Determine the [x, y] coordinate at the center of the cell enclosing the given text.  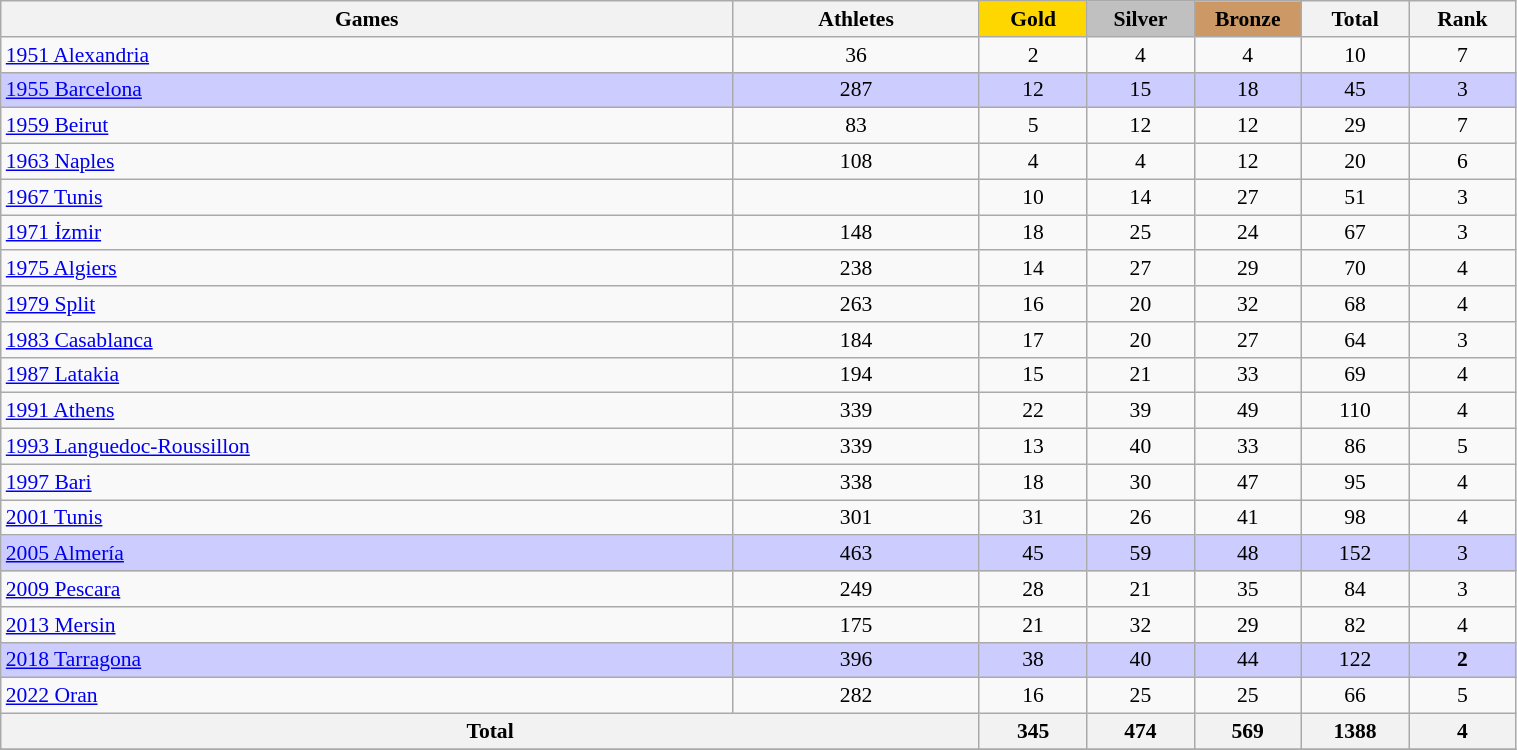
44 [1248, 660]
2013 Mersin [367, 625]
2009 Pescara [367, 589]
122 [1354, 660]
38 [1032, 660]
263 [856, 304]
2018 Tarragona [367, 660]
13 [1032, 447]
110 [1354, 411]
22 [1032, 411]
70 [1354, 269]
1971 İzmir [367, 233]
83 [856, 126]
396 [856, 660]
6 [1462, 162]
51 [1354, 197]
68 [1354, 304]
184 [856, 340]
338 [856, 482]
238 [856, 269]
1975 Algiers [367, 269]
Gold [1032, 19]
1967 Tunis [367, 197]
152 [1354, 554]
17 [1032, 340]
Rank [1462, 19]
24 [1248, 233]
Games [367, 19]
66 [1354, 696]
84 [1354, 589]
64 [1354, 340]
2001 Tunis [367, 518]
108 [856, 162]
36 [856, 55]
1979 Split [367, 304]
2005 Almería [367, 554]
26 [1140, 518]
1955 Barcelona [367, 90]
282 [856, 696]
345 [1032, 732]
86 [1354, 447]
1997 Bari [367, 482]
69 [1354, 375]
474 [1140, 732]
148 [856, 233]
67 [1354, 233]
249 [856, 589]
301 [856, 518]
1993 Languedoc-Roussillon [367, 447]
Athletes [856, 19]
287 [856, 90]
2022 Oran [367, 696]
463 [856, 554]
39 [1140, 411]
569 [1248, 732]
1963 Naples [367, 162]
1388 [1354, 732]
194 [856, 375]
1951 Alexandria [367, 55]
47 [1248, 482]
Bronze [1248, 19]
28 [1032, 589]
31 [1032, 518]
35 [1248, 589]
41 [1248, 518]
Silver [1140, 19]
95 [1354, 482]
48 [1248, 554]
1987 Latakia [367, 375]
1959 Beirut [367, 126]
49 [1248, 411]
82 [1354, 625]
1991 Athens [367, 411]
59 [1140, 554]
1983 Casablanca [367, 340]
175 [856, 625]
98 [1354, 518]
30 [1140, 482]
